Detect which cell encompasses the target text, then output its [x, y] center coordinate. 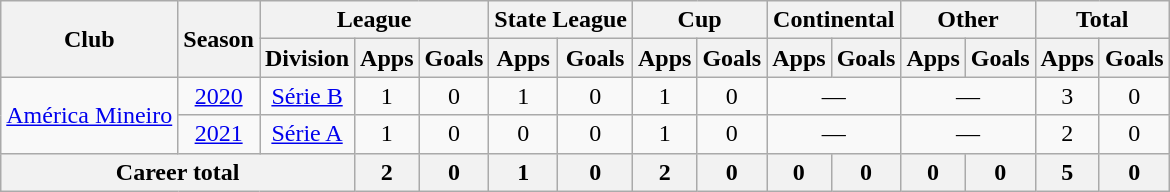
Cup [699, 20]
Division [308, 58]
Club [90, 39]
Career total [178, 172]
2021 [219, 134]
Continental [834, 20]
América Mineiro [90, 115]
Total [1102, 20]
State League [561, 20]
Série B [308, 96]
League [374, 20]
Other [968, 20]
5 [1067, 172]
Série A [308, 134]
2020 [219, 96]
Season [219, 39]
3 [1067, 96]
